Scan for the cell matching the given text and deliver its (x, y) coordinate at center. 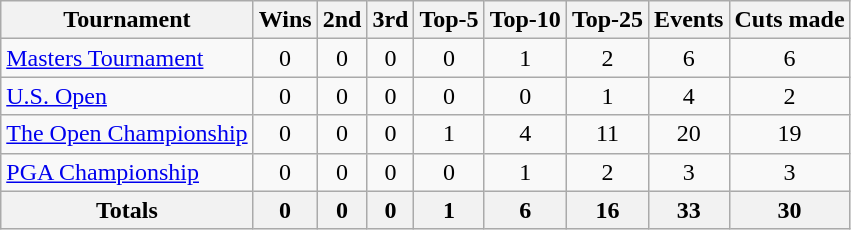
Top-25 (607, 20)
Top-5 (449, 20)
Wins (285, 20)
Totals (127, 210)
33 (689, 210)
20 (689, 134)
Tournament (127, 20)
The Open Championship (127, 134)
Masters Tournament (127, 58)
3rd (390, 20)
16 (607, 210)
Top-10 (525, 20)
PGA Championship (127, 172)
19 (790, 134)
Events (689, 20)
30 (790, 210)
U.S. Open (127, 96)
11 (607, 134)
Cuts made (790, 20)
2nd (342, 20)
